Return the (x, y) coordinate for the center point of the cell that contains the specified text.  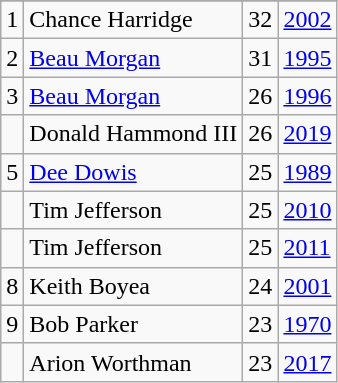
2017 (308, 362)
Keith Boyea (134, 286)
2019 (308, 134)
1 (12, 20)
Bob Parker (134, 324)
1989 (308, 172)
Dee Dowis (134, 172)
24 (260, 286)
8 (12, 286)
2 (12, 58)
1995 (308, 58)
2001 (308, 286)
31 (260, 58)
2002 (308, 20)
1996 (308, 96)
Donald Hammond III (134, 134)
2010 (308, 210)
Arion Worthman (134, 362)
1970 (308, 324)
2011 (308, 248)
3 (12, 96)
32 (260, 20)
9 (12, 324)
Chance Harridge (134, 20)
5 (12, 172)
